Return the (x, y) coordinate for the center point of the cell that contains the specified text.  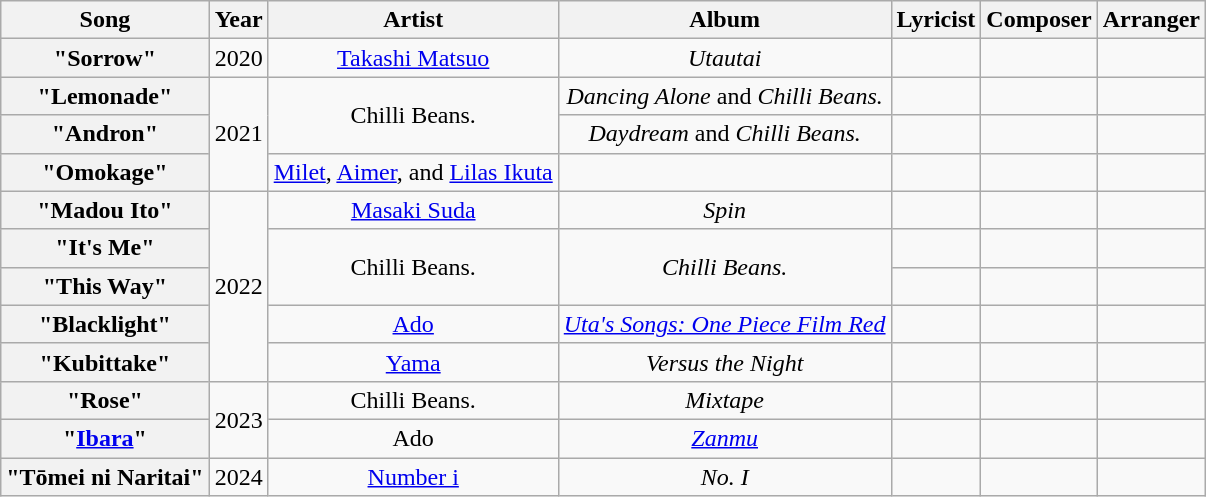
"Andron" (105, 134)
"Ibara" (105, 438)
"Madou Ito" (105, 210)
Zanmu (724, 438)
Takashi Matsuo (413, 58)
"Kubittake" (105, 362)
"Omokage" (105, 172)
Mixtape (724, 400)
Daydream and Chilli Beans. (724, 134)
Composer (1039, 20)
"This Way" (105, 286)
Milet, Aimer, and Lilas Ikuta (413, 172)
"It's Me" (105, 248)
"Sorrow" (105, 58)
Dancing Alone and Chilli Beans. (724, 96)
Number i (413, 477)
"Tōmei ni Naritai" (105, 477)
Artist (413, 20)
Yama (413, 362)
2023 (238, 419)
No. I (724, 477)
Uta's Songs: One Piece Film Red (724, 324)
Masaki Suda (413, 210)
"Blacklight" (105, 324)
2024 (238, 477)
Song (105, 20)
2020 (238, 58)
2021 (238, 134)
"Lemonade" (105, 96)
Versus the Night (724, 362)
Arranger (1151, 20)
"Rose" (105, 400)
Year (238, 20)
Lyricist (936, 20)
2022 (238, 286)
Utautai (724, 58)
Spin (724, 210)
Album (724, 20)
